Find where the given text appears and provide that cell's center as [X, Y] coordinate. 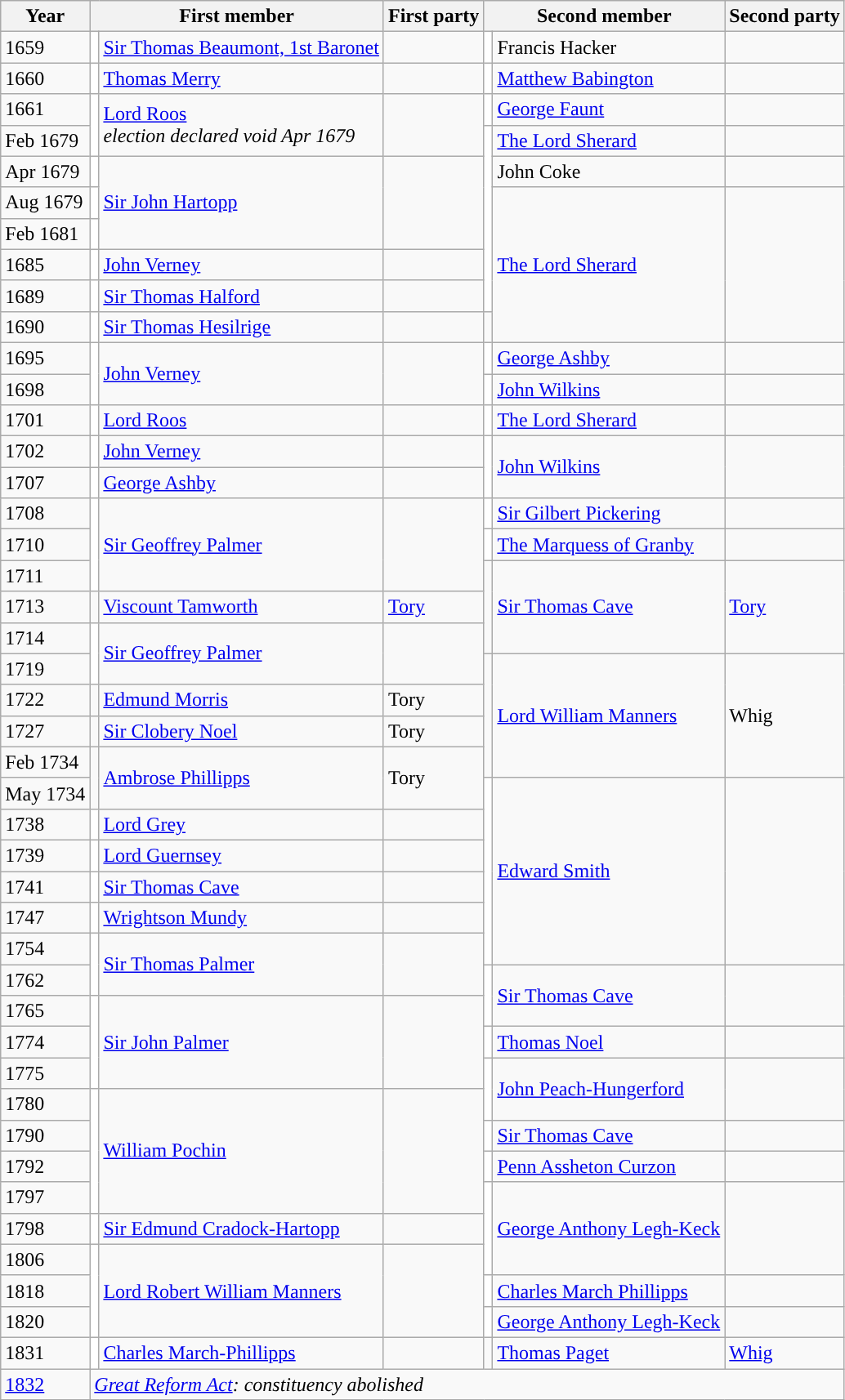
Second member [605, 16]
Lord Roos [242, 421]
Thomas Merry [242, 78]
Edward Smith [609, 871]
1659 [46, 47]
1818 [46, 1291]
First party [433, 16]
Lord Guernsey [242, 855]
John Peach-Hungerford [609, 1089]
1774 [46, 1042]
Sir Clobery Noel [242, 731]
Feb 1734 [46, 762]
1738 [46, 824]
1660 [46, 78]
Thomas Paget [609, 1353]
1739 [46, 855]
Aug 1679 [46, 203]
Second party [785, 16]
1741 [46, 886]
1792 [46, 1166]
1722 [46, 700]
Viscount Tamworth [242, 607]
1661 [46, 109]
1747 [46, 918]
Charles March-Phillipps [242, 1353]
John Coke [609, 172]
1708 [46, 514]
1775 [46, 1073]
Lord Robert William Manners [242, 1291]
1797 [46, 1197]
1690 [46, 327]
Charles March Phillipps [609, 1291]
1710 [46, 545]
1832 [46, 1384]
Penn Assheton Curzon [609, 1166]
Sir John Hartopp [242, 203]
1831 [46, 1353]
Year [46, 16]
Sir John Palmer [242, 1042]
1707 [46, 483]
1765 [46, 1011]
May 1734 [46, 793]
Wrightson Mundy [242, 918]
1698 [46, 390]
1689 [46, 296]
1719 [46, 669]
1780 [46, 1104]
Feb 1679 [46, 140]
Sir Thomas Palmer [242, 965]
The Marquess of Granby [609, 545]
Lord Grey [242, 824]
Lord Roos election declared void Apr 1679 [242, 125]
1727 [46, 731]
Great Reform Act: constituency abolished [467, 1384]
1754 [46, 949]
Matthew Babington [609, 78]
1702 [46, 452]
Lord William Manners [609, 716]
William Pochin [242, 1151]
Sir Gilbert Pickering [609, 514]
Francis Hacker [609, 47]
1714 [46, 638]
1762 [46, 980]
George Faunt [609, 109]
Ambrose Phillipps [242, 778]
1711 [46, 576]
Edmund Morris [242, 700]
First member [237, 16]
Sir Thomas Hesilrige [242, 327]
1798 [46, 1228]
1806 [46, 1260]
Thomas Noel [609, 1042]
1820 [46, 1322]
1713 [46, 607]
1790 [46, 1135]
Sir Edmund Cradock-Hartopp [242, 1228]
Sir Thomas Beaumont, 1st Baronet [242, 47]
Sir Thomas Halford [242, 296]
1685 [46, 265]
Feb 1681 [46, 234]
Apr 1679 [46, 172]
1701 [46, 421]
1695 [46, 358]
